Pinpoint the cell where the given text exists, returning its [X, Y] midpoint coordinate. 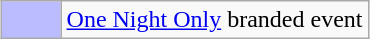
One Night Only branded event [214, 20]
